Provide the [X, Y] coordinate of the cell's center where the given text is located.  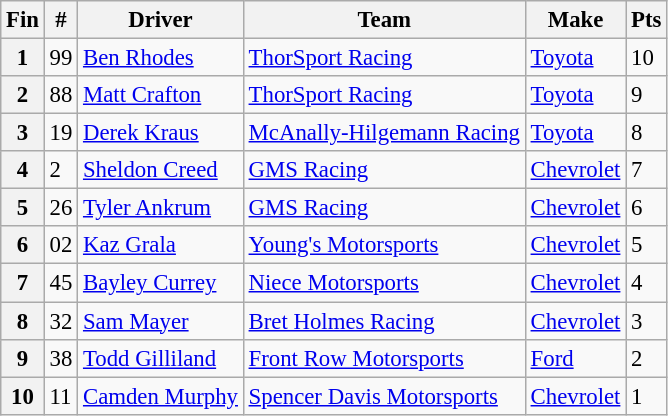
McAnally-Hilgemann Racing [384, 133]
Pts [646, 20]
32 [60, 321]
Todd Gilliland [161, 358]
Fin [23, 20]
Niece Motorsports [384, 283]
Ford [575, 358]
Driver [161, 20]
19 [60, 133]
Sam Mayer [161, 321]
02 [60, 245]
Team [384, 20]
Sheldon Creed [161, 170]
Make [575, 20]
Bayley Currey [161, 283]
Front Row Motorsports [384, 358]
Derek Kraus [161, 133]
Spencer Davis Motorsports [384, 396]
Kaz Grala [161, 245]
Bret Holmes Racing [384, 321]
99 [60, 58]
Tyler Ankrum [161, 208]
Young's Motorsports [384, 245]
26 [60, 208]
45 [60, 283]
Matt Crafton [161, 95]
88 [60, 95]
# [60, 20]
Camden Murphy [161, 396]
Ben Rhodes [161, 58]
38 [60, 358]
11 [60, 396]
